Provide the [x, y] coordinate of the cell's center where the given text is located.  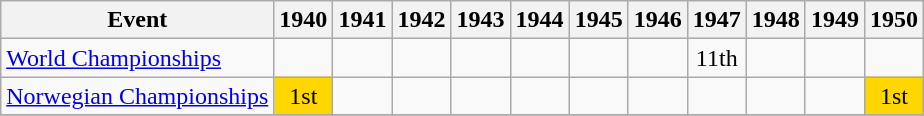
1942 [422, 20]
1947 [716, 20]
World Championships [138, 58]
Norwegian Championships [138, 96]
1941 [362, 20]
Event [138, 20]
1944 [540, 20]
1945 [598, 20]
1940 [304, 20]
1950 [894, 20]
1948 [776, 20]
1949 [834, 20]
1946 [658, 20]
1943 [480, 20]
11th [716, 58]
